Return the (x, y) coordinate for the center point of the cell that contains the specified text.  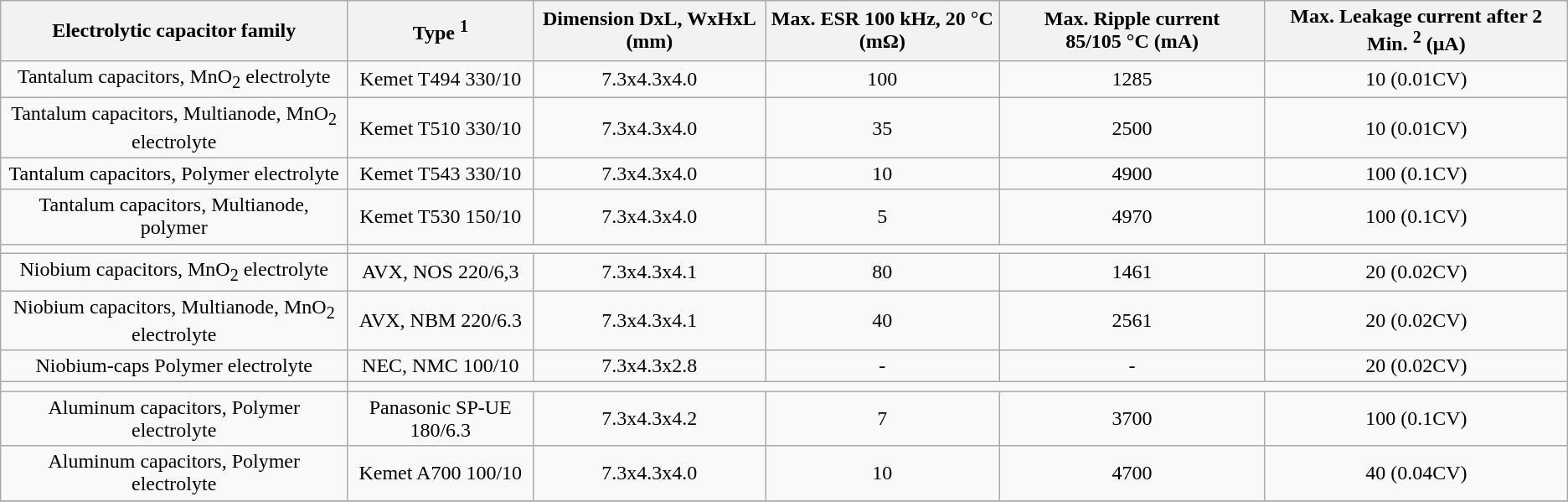
NEC, NMC 100/10 (441, 366)
AVX, NOS 220/6,3 (441, 272)
Niobium capacitors, Multianode, MnO2 electrolyte (174, 320)
1461 (1132, 272)
Max. ESR 100 kHz, 20 °C (mΩ) (883, 31)
1285 (1132, 79)
Kemet A700 100/10 (441, 473)
2561 (1132, 320)
35 (883, 127)
4900 (1132, 173)
7.3x4.3x4.2 (650, 419)
Tantalum capacitors, Multianode, MnO2 electrolyte (174, 127)
2500 (1132, 127)
Type 1 (441, 31)
80 (883, 272)
40 (0.04CV) (1416, 473)
40 (883, 320)
Dimension DxL, WxHxL (mm) (650, 31)
4970 (1132, 216)
Niobium-caps Polymer electrolyte (174, 366)
AVX, NBM 220/6.3 (441, 320)
5 (883, 216)
Tantalum capacitors, Polymer electrolyte (174, 173)
Panasonic SP-UE 180/6.3 (441, 419)
Kemet T510 330/10 (441, 127)
Tantalum capacitors, MnO2 electrolyte (174, 79)
Max. Leakage current after 2 Min. 2 (μA) (1416, 31)
Niobium capacitors, MnO2 electrolyte (174, 272)
Electrolytic capacitor family (174, 31)
3700 (1132, 419)
Kemet T543 330/10 (441, 173)
Tantalum capacitors, Multianode, polymer (174, 216)
Kemet T494 330/10 (441, 79)
7 (883, 419)
7.3x4.3x2.8 (650, 366)
Kemet T530 150/10 (441, 216)
100 (883, 79)
4700 (1132, 473)
Max. Ripple current 85/105 °C (mA) (1132, 31)
